Return (X, Y) of the center of cell containing provided text 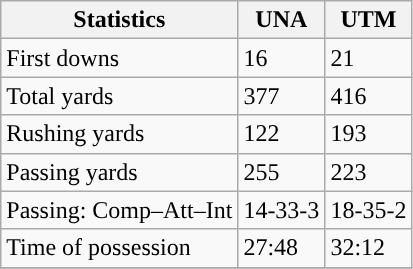
27:48 (282, 248)
193 (368, 134)
Rushing yards (120, 134)
32:12 (368, 248)
Time of possession (120, 248)
Statistics (120, 20)
16 (282, 58)
UNA (282, 20)
Passing: Comp–Att–Int (120, 210)
18-35-2 (368, 210)
Total yards (120, 96)
UTM (368, 20)
255 (282, 172)
21 (368, 58)
416 (368, 96)
Passing yards (120, 172)
223 (368, 172)
14-33-3 (282, 210)
First downs (120, 58)
377 (282, 96)
122 (282, 134)
